Return (x, y) of the center of cell containing provided text 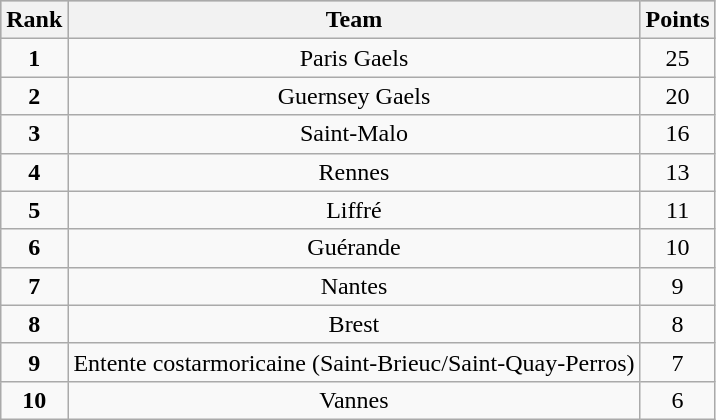
20 (678, 96)
Saint-Malo (354, 134)
25 (678, 58)
16 (678, 134)
4 (34, 172)
11 (678, 210)
5 (34, 210)
1 (34, 58)
Brest (354, 324)
Points (678, 20)
Paris Gaels (354, 58)
Vannes (354, 400)
Guérande (354, 248)
Nantes (354, 286)
3 (34, 134)
Rank (34, 20)
Team (354, 20)
Entente costarmoricaine (Saint-Brieuc/Saint-Quay-Perros) (354, 362)
Guernsey Gaels (354, 96)
Liffré (354, 210)
Rennes (354, 172)
13 (678, 172)
2 (34, 96)
